Find where the given text appears and provide that cell's center as [X, Y] coordinate. 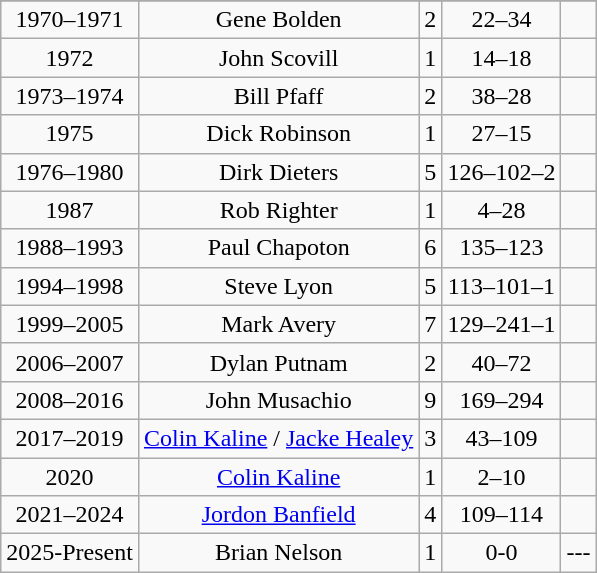
3 [430, 438]
0-0 [502, 553]
Brian Nelson [278, 553]
43–109 [502, 438]
40–72 [502, 362]
Colin Kaline [278, 477]
2020 [70, 477]
1988–1993 [70, 248]
Dick Robinson [278, 134]
22–34 [502, 20]
2017–2019 [70, 438]
1970–1971 [70, 20]
Gene Bolden [278, 20]
1999–2005 [70, 324]
Dylan Putnam [278, 362]
27–15 [502, 134]
Mark Avery [278, 324]
113–101–1 [502, 286]
169–294 [502, 400]
4 [430, 515]
John Scovill [278, 58]
4–28 [502, 210]
2025-Present [70, 553]
109–114 [502, 515]
Dirk Dieters [278, 172]
1973–1974 [70, 96]
Rob Righter [278, 210]
Colin Kaline / Jacke Healey [278, 438]
1987 [70, 210]
1994–1998 [70, 286]
2006–2007 [70, 362]
9 [430, 400]
129–241–1 [502, 324]
2021–2024 [70, 515]
1972 [70, 58]
Paul Chapoton [278, 248]
1975 [70, 134]
1976–1980 [70, 172]
2–10 [502, 477]
--- [578, 553]
135–123 [502, 248]
126–102–2 [502, 172]
38–28 [502, 96]
Jordon Banfield [278, 515]
Steve Lyon [278, 286]
7 [430, 324]
6 [430, 248]
Bill Pfaff [278, 96]
2008–2016 [70, 400]
John Musachio [278, 400]
14–18 [502, 58]
